Return (x, y) of the center of cell containing provided text 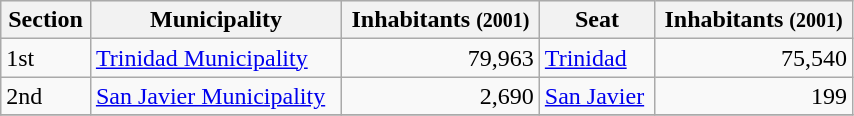
San Javier (596, 96)
Seat (596, 20)
199 (754, 96)
Trinidad (596, 58)
Section (46, 20)
2,690 (441, 96)
79,963 (441, 58)
1st (46, 58)
Trinidad Municipality (216, 58)
75,540 (754, 58)
San Javier Municipality (216, 96)
2nd (46, 96)
Municipality (216, 20)
